Locate the cell with the specified text and output its [x, y] center coordinate. 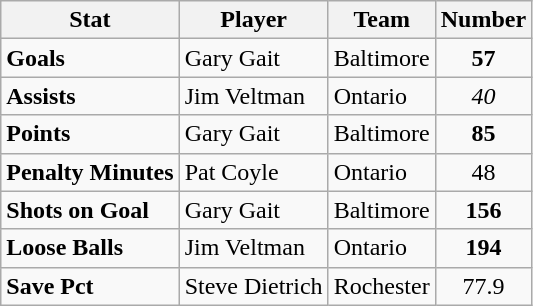
48 [483, 172]
Points [90, 134]
156 [483, 210]
Loose Balls [90, 248]
Team [382, 20]
Stat [90, 20]
40 [483, 96]
Player [254, 20]
57 [483, 58]
Save Pct [90, 286]
Pat Coyle [254, 172]
77.9 [483, 286]
Penalty Minutes [90, 172]
Steve Dietrich [254, 286]
Assists [90, 96]
194 [483, 248]
85 [483, 134]
Shots on Goal [90, 210]
Rochester [382, 286]
Number [483, 20]
Goals [90, 58]
